From the cell containing the given text, extract its center point as (X, Y) coordinate. 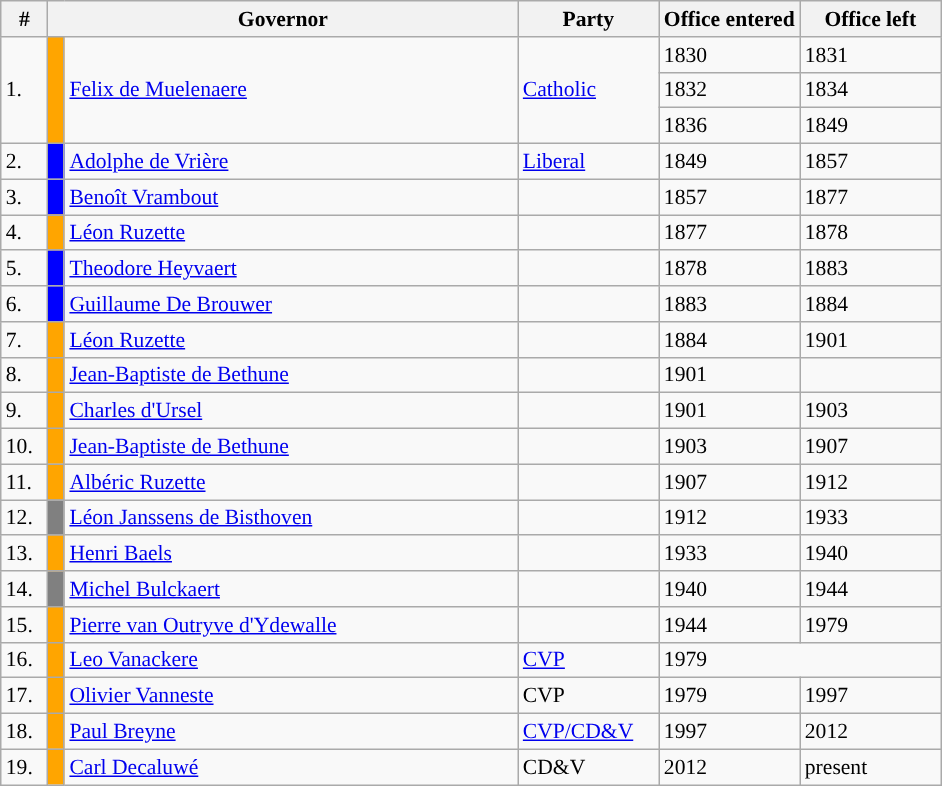
CD&V (588, 767)
Theodore Heyvaert (290, 269)
8. (24, 375)
1830 (730, 55)
Liberal (588, 162)
11. (24, 482)
Olivier Vanneste (290, 696)
3. (24, 197)
2. (24, 162)
Felix de Muelenaere (290, 90)
Catholic (588, 90)
Guillaume De Brouwer (290, 304)
Office left (870, 19)
Léon Janssens de Bisthoven (290, 518)
9. (24, 411)
19. (24, 767)
Governor (283, 19)
18. (24, 732)
Henri Baels (290, 554)
5. (24, 269)
Carl Decaluwé (290, 767)
10. (24, 447)
14. (24, 589)
17. (24, 696)
15. (24, 625)
Paul Breyne (290, 732)
present (870, 767)
7. (24, 340)
Party (588, 19)
Leo Vanackere (290, 660)
1836 (730, 126)
4. (24, 233)
Benoît Vrambout (290, 197)
Adolphe de Vrière (290, 162)
1832 (730, 90)
Michel Bulckaert (290, 589)
1831 (870, 55)
Charles d'Ursel (290, 411)
# (24, 19)
Albéric Ruzette (290, 482)
1834 (870, 90)
16. (24, 660)
13. (24, 554)
Office entered (730, 19)
Pierre van Outryve d'Ydewalle (290, 625)
12. (24, 518)
6. (24, 304)
CVP/CD&V (588, 732)
1. (24, 90)
